Capture the cell that displays the provided text and extract its [x, y] central coordinate. 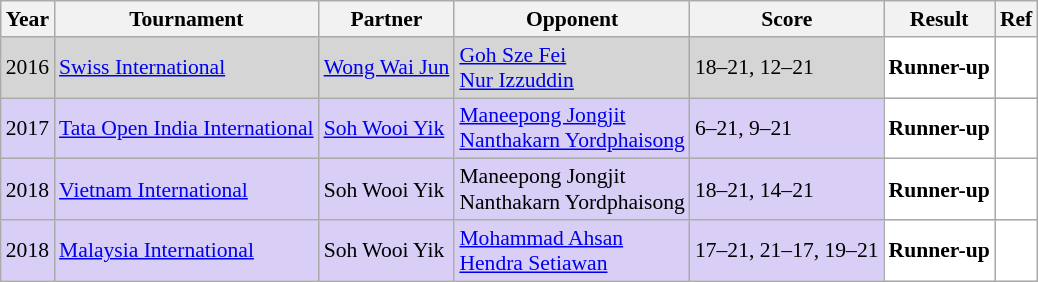
Wong Wai Jun [387, 68]
Swiss International [186, 68]
Score [787, 19]
Tournament [186, 19]
17–21, 21–17, 19–21 [787, 250]
Vietnam International [186, 190]
Partner [387, 19]
2017 [28, 128]
Goh Sze Fei Nur Izzuddin [572, 68]
Mohammad Ahsan Hendra Setiawan [572, 250]
18–21, 12–21 [787, 68]
Year [28, 19]
Result [940, 19]
18–21, 14–21 [787, 190]
Opponent [572, 19]
6–21, 9–21 [787, 128]
Tata Open India International [186, 128]
2016 [28, 68]
Ref [1016, 19]
Malaysia International [186, 250]
